Identify which cell holds the provided text, then report its [x, y] central coordinate. 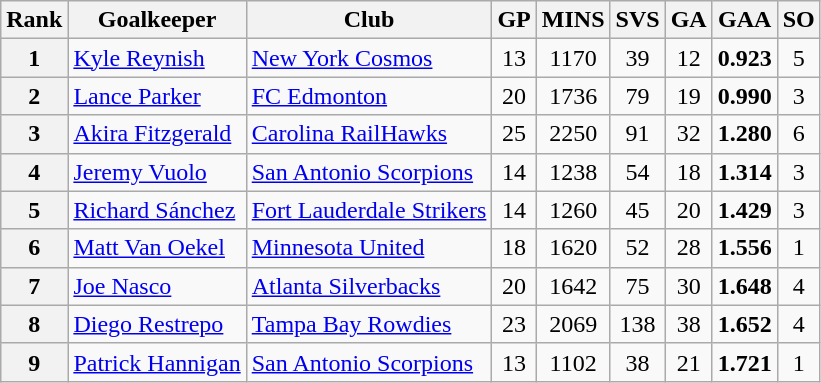
1.429 [744, 210]
45 [638, 210]
1170 [573, 58]
2069 [573, 324]
SO [798, 20]
79 [638, 96]
SVS [638, 20]
1238 [573, 172]
GAA [744, 20]
Tampa Bay Rowdies [369, 324]
25 [514, 134]
39 [638, 58]
Akira Fitzgerald [157, 134]
Matt Van Oekel [157, 248]
Fort Lauderdale Strikers [369, 210]
1.556 [744, 248]
1736 [573, 96]
MINS [573, 20]
54 [638, 172]
FC Edmonton [369, 96]
Joe Nasco [157, 286]
Richard Sánchez [157, 210]
1620 [573, 248]
52 [638, 248]
91 [638, 134]
1.314 [744, 172]
2250 [573, 134]
32 [688, 134]
75 [638, 286]
Minnesota United [369, 248]
Diego Restrepo [157, 324]
Lance Parker [157, 96]
9 [34, 362]
23 [514, 324]
1642 [573, 286]
1.721 [744, 362]
Atlanta Silverbacks [369, 286]
8 [34, 324]
30 [688, 286]
New York Cosmos [369, 58]
7 [34, 286]
1.280 [744, 134]
1102 [573, 362]
Patrick Hannigan [157, 362]
0.990 [744, 96]
138 [638, 324]
21 [688, 362]
19 [688, 96]
Rank [34, 20]
0.923 [744, 58]
1.652 [744, 324]
1.648 [744, 286]
Carolina RailHawks [369, 134]
28 [688, 248]
Kyle Reynish [157, 58]
Club [369, 20]
GA [688, 20]
2 [34, 96]
Jeremy Vuolo [157, 172]
Goalkeeper [157, 20]
12 [688, 58]
GP [514, 20]
1260 [573, 210]
